Extract the [x, y] coordinate from the center of the cell holding the provided text.  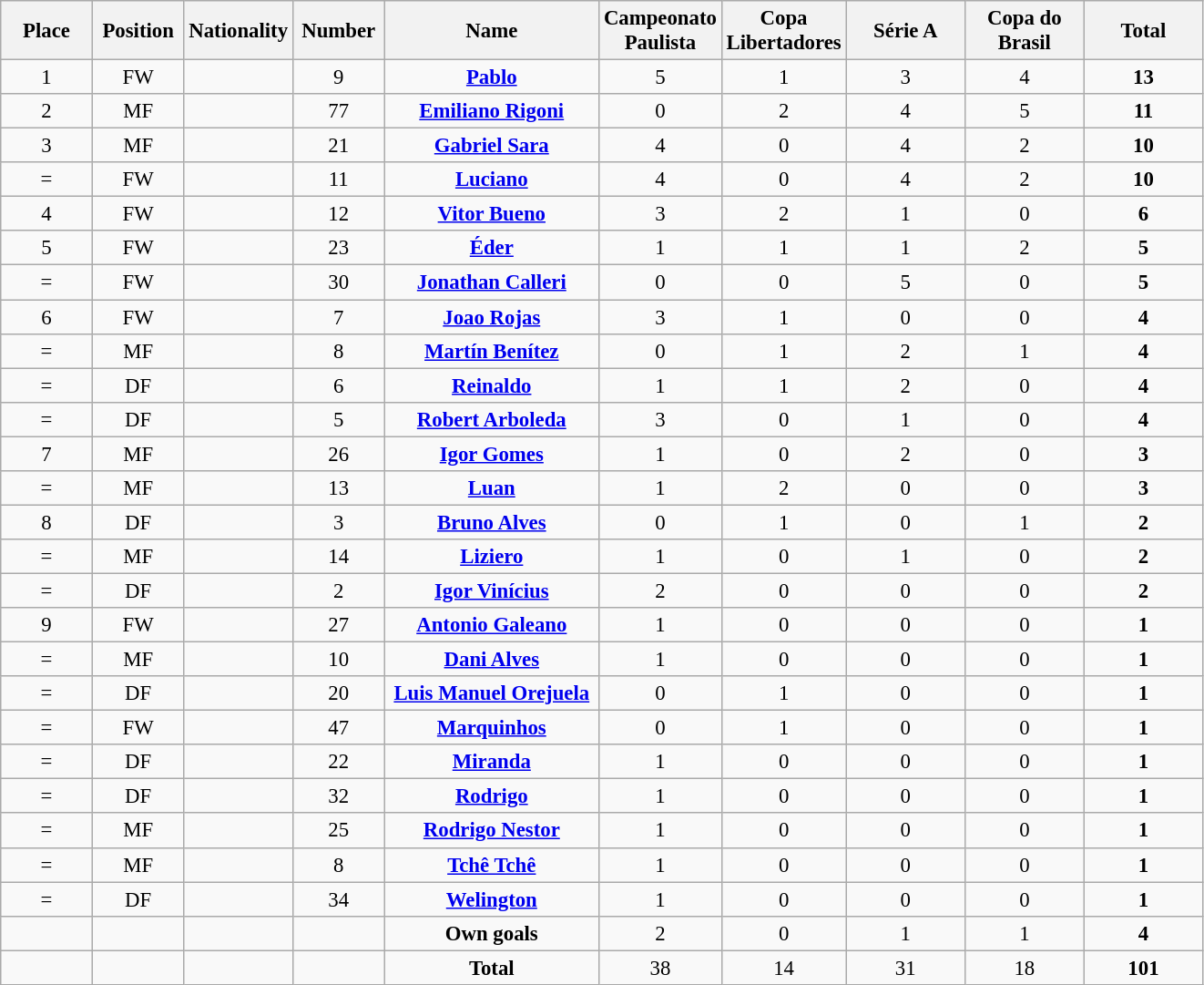
Bruno Alves [492, 522]
Gabriel Sara [492, 146]
77 [339, 111]
Martín Benítez [492, 351]
Liziero [492, 557]
12 [339, 214]
Emiliano Rigoni [492, 111]
21 [339, 146]
Pablo [492, 77]
Rodrigo [492, 796]
Robert Arboleda [492, 419]
34 [339, 899]
30 [339, 282]
Nationality [239, 31]
47 [339, 728]
Dani Alves [492, 660]
23 [339, 249]
Copa do Brasil [1025, 31]
Luciano [492, 180]
Jonathan Calleri [492, 282]
Luan [492, 488]
Position [138, 31]
Miranda [492, 762]
Série A [905, 31]
Own goals [492, 933]
Name [492, 31]
20 [339, 693]
Welington [492, 899]
Vitor Bueno [492, 214]
38 [661, 968]
31 [905, 968]
Joao Rojas [492, 317]
Place [47, 31]
26 [339, 454]
32 [339, 796]
Copa Libertadores [783, 31]
Igor Gomes [492, 454]
Antonio Galeano [492, 625]
Campeonato Paulista [661, 31]
Marquinhos [492, 728]
18 [1025, 968]
Igor Vinícius [492, 590]
Rodrigo Nestor [492, 831]
Luis Manuel Orejuela [492, 693]
Tchê Tchê [492, 865]
Number [339, 31]
101 [1144, 968]
25 [339, 831]
Éder [492, 249]
27 [339, 625]
Reinaldo [492, 385]
22 [339, 762]
